Extract the (x, y) coordinate from the center of the cell holding the provided text.  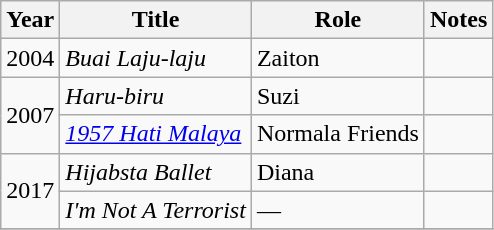
Suzi (338, 96)
Haru-biru (156, 96)
Normala Friends (338, 134)
Hijabsta Ballet (156, 172)
— (338, 210)
2017 (30, 191)
I'm Not A Terrorist (156, 210)
Buai Laju-laju (156, 58)
2007 (30, 115)
Title (156, 20)
Notes (458, 20)
Role (338, 20)
Year (30, 20)
2004 (30, 58)
Zaiton (338, 58)
1957 Hati Malaya (156, 134)
Diana (338, 172)
